Return the [X, Y] coordinate for the center point of the cell that contains the specified text.  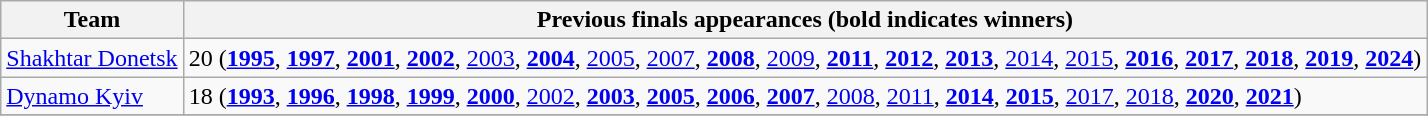
Dynamo Kyiv [92, 96]
18 (1993, 1996, 1998, 1999, 2000, 2002, 2003, 2005, 2006, 2007, 2008, 2011, 2014, 2015, 2017, 2018, 2020, 2021) [805, 96]
Previous finals appearances (bold indicates winners) [805, 20]
20 (1995, 1997, 2001, 2002, 2003, 2004, 2005, 2007, 2008, 2009, 2011, 2012, 2013, 2014, 2015, 2016, 2017, 2018, 2019, 2024) [805, 58]
Shakhtar Donetsk [92, 58]
Team [92, 20]
